From the cell containing the given text, extract its center point as [x, y] coordinate. 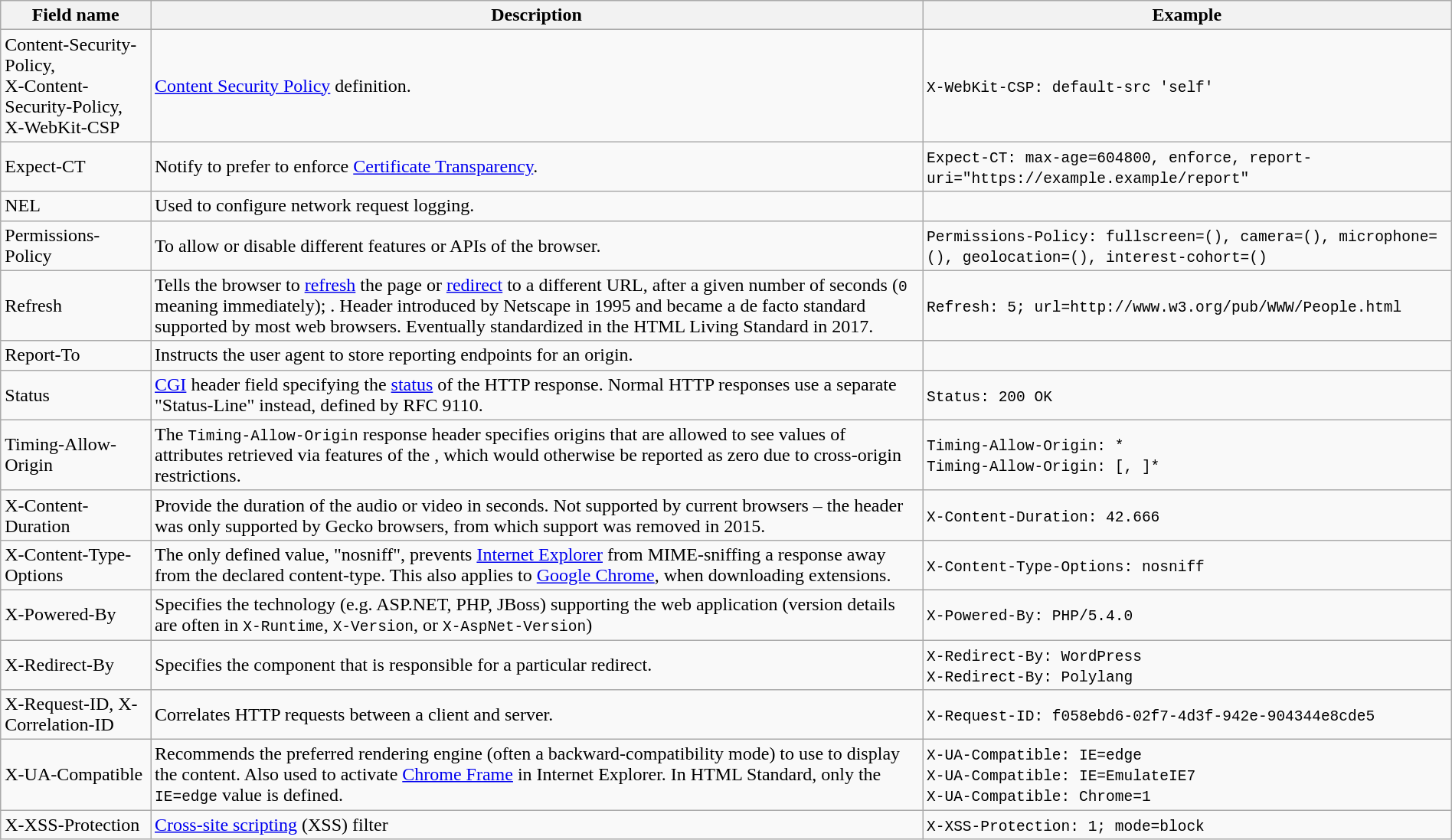
To allow or disable different features or APIs of the browser. [536, 245]
Permissions-Policy [76, 245]
Report-To [76, 355]
Content-Security-Policy,X-Content-Security-Policy,X-WebKit-CSP [76, 86]
Expect-CT [76, 167]
Content Security Policy definition. [536, 86]
X-Powered-By: PHP/5.4.0 [1187, 614]
Status: 200 OK [1187, 395]
Cross-site scripting (XSS) filter [536, 825]
X-Redirect-By: WordPressX-Redirect-By: Polylang [1187, 665]
X-XSS-Protection [76, 825]
X-Request-ID, X-Correlation-ID [76, 715]
X-XSS-Protection: 1; mode=block [1187, 825]
Timing-Allow-Origin [76, 455]
Field name [76, 15]
Notify to prefer to enforce Certificate Transparency. [536, 167]
Status [76, 395]
Timing-Allow-Origin: *Timing-Allow-Origin: [, ]* [1187, 455]
Description [536, 15]
Instructs the user agent to store reporting endpoints for an origin. [536, 355]
Expect-CT: max-age=604800, enforce, report-uri="https://example.example/report" [1187, 167]
X-Request-ID: f058ebd6-02f7-4d3f-942e-904344e8cde5 [1187, 715]
Permissions-Policy: fullscreen=(), camera=(), microphone=(), geolocation=(), interest-cohort=() [1187, 245]
X-Content-Type-Options [76, 565]
Example [1187, 15]
NEL [76, 206]
Correlates HTTP requests between a client and server. [536, 715]
X-Content-Type-Options: nosniff [1187, 565]
X-Redirect-By [76, 665]
X-UA-Compatible: IE=edgeX-UA-Compatible: IE=EmulateIE7X-UA-Compatible: Chrome=1 [1187, 775]
Used to configure network request logging. [536, 206]
X-Powered-By [76, 614]
X-WebKit-CSP: default-src 'self' [1187, 86]
Refresh [76, 306]
Refresh: 5; url=http://www.w3.org/pub/WWW/People.html [1187, 306]
Specifies the component that is responsible for a particular redirect. [536, 665]
X-Content-Duration [76, 515]
CGI header field specifying the status of the HTTP response. Normal HTTP responses use a separate "Status-Line" instead, defined by RFC 9110. [536, 395]
X-Content-Duration: 42.666 [1187, 515]
X-UA-Compatible [76, 775]
